From the cell containing the given text, extract its center point as [x, y] coordinate. 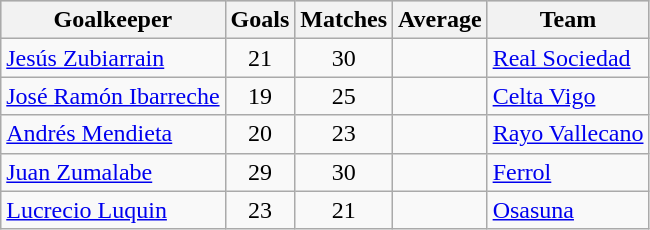
Ferrol [568, 172]
Average [440, 20]
José Ramón Ibarreche [113, 96]
Goals [260, 20]
Rayo Vallecano [568, 134]
Juan Zumalabe [113, 172]
25 [344, 96]
29 [260, 172]
Matches [344, 20]
Team [568, 20]
19 [260, 96]
20 [260, 134]
Goalkeeper [113, 20]
Andrés Mendieta [113, 134]
Jesús Zubiarrain [113, 58]
Celta Vigo [568, 96]
Osasuna [568, 210]
Real Sociedad [568, 58]
Lucrecio Luquin [113, 210]
